Return [x, y] of the center of cell containing provided text 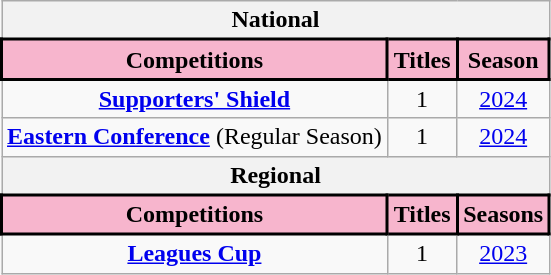
2023 [504, 254]
Supporters' Shield [195, 98]
Eastern Conference (Regular Season) [195, 137]
Regional [276, 176]
National [276, 20]
Leagues Cup [195, 254]
Season [504, 60]
Seasons [504, 215]
